Pinpoint the cell where the given text exists, returning its [x, y] midpoint coordinate. 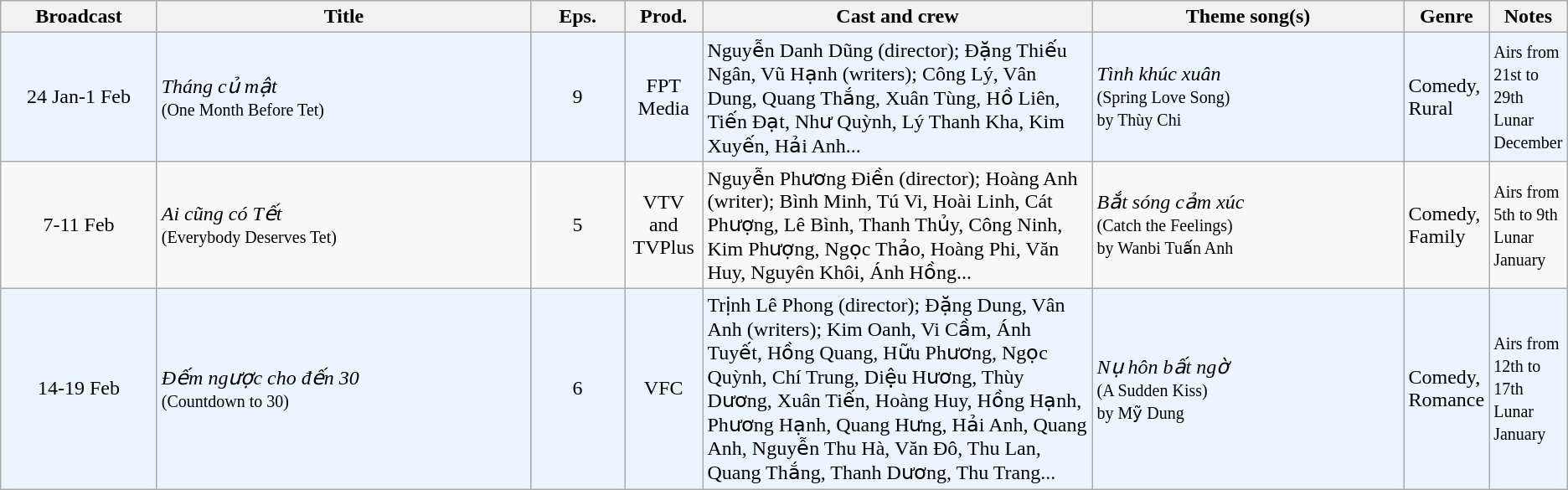
Bắt sóng cảm xúc (Catch the Feelings)by Wanbi Tuấn Anh [1248, 224]
Đếm ngược cho đến 30 (Countdown to 30) [343, 389]
FPT Media [663, 97]
Tình khúc xuân(Spring Love Song)by Thùy Chi [1248, 97]
6 [578, 389]
Airs from 21st to 29th Lunar December [1529, 97]
Broadcast [79, 17]
Nụ hôn bất ngờ(A Sudden Kiss)by Mỹ Dung [1248, 389]
Notes [1529, 17]
Comedy, Rural [1447, 97]
9 [578, 97]
Genre [1447, 17]
Eps. [578, 17]
Cast and crew [898, 17]
VTVandTVPlus [663, 224]
VFC [663, 389]
Comedy, Romance [1447, 389]
24 Jan-1 Feb [79, 97]
5 [578, 224]
Theme song(s) [1248, 17]
Comedy, Family [1447, 224]
Title [343, 17]
Airs from 12th to 17th Lunar January [1529, 389]
Ai cũng có Tết (Everybody Deserves Tet) [343, 224]
Tháng củ mật (One Month Before Tet) [343, 97]
Airs from 5th to 9th Lunar January [1529, 224]
7-11 Feb [79, 224]
Prod. [663, 17]
14-19 Feb [79, 389]
